Detect which cell encompasses the target text, then output its [X, Y] center coordinate. 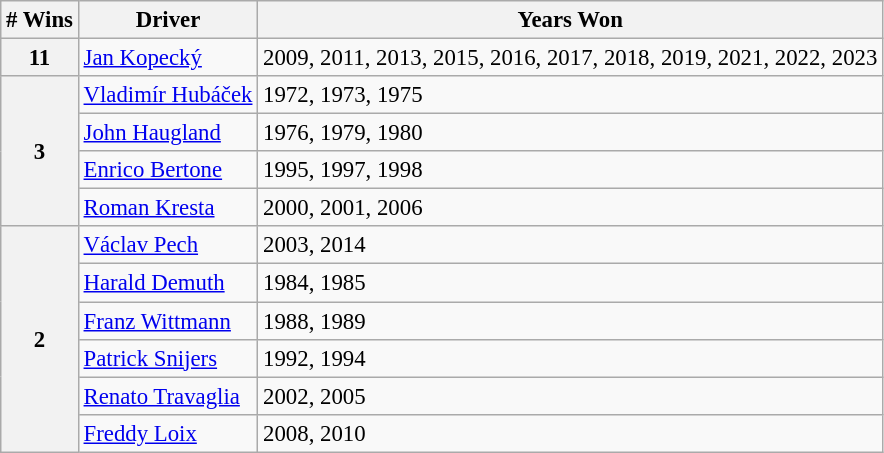
1984, 1985 [570, 283]
1988, 1989 [570, 321]
Driver [168, 20]
2000, 2001, 2006 [570, 208]
Jan Kopecký [168, 58]
1995, 1997, 1998 [570, 170]
1992, 1994 [570, 358]
2008, 2010 [570, 433]
Vladimír Hubáček [168, 95]
2002, 2005 [570, 396]
# Wins [40, 20]
John Haugland [168, 133]
1976, 1979, 1980 [570, 133]
Roman Kresta [168, 208]
3 [40, 151]
1972, 1973, 1975 [570, 95]
Franz Wittmann [168, 321]
Enrico Bertone [168, 170]
2003, 2014 [570, 245]
11 [40, 58]
2009, 2011, 2013, 2015, 2016, 2017, 2018, 2019, 2021, 2022, 2023 [570, 58]
2 [40, 339]
Václav Pech [168, 245]
Renato Travaglia [168, 396]
Years Won [570, 20]
Freddy Loix [168, 433]
Patrick Snijers [168, 358]
Harald Demuth [168, 283]
